From the cell containing the given text, extract its center point as [x, y] coordinate. 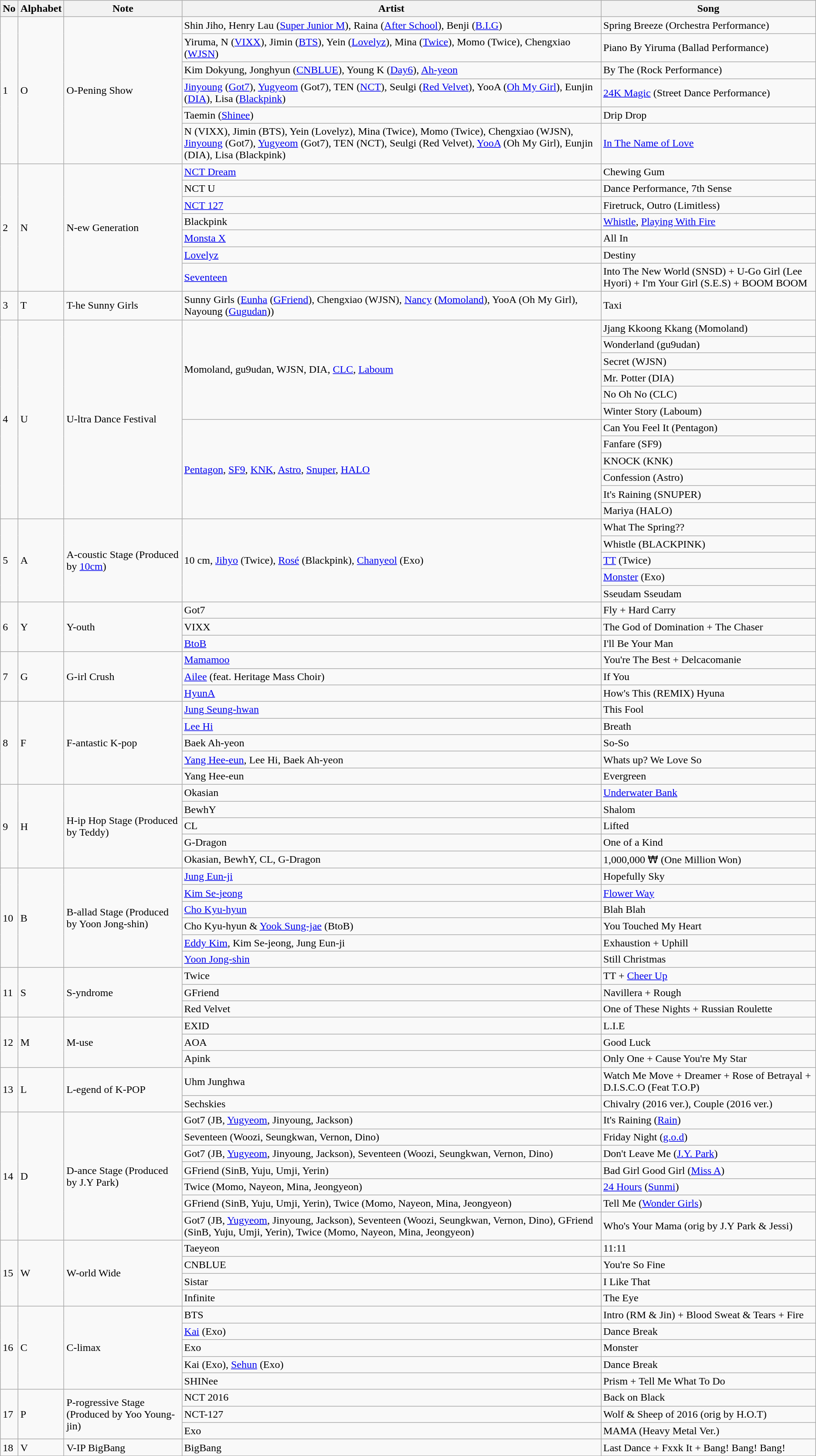
Exhaustion + Uphill [708, 943]
15 [9, 1273]
VIXX [391, 627]
Whistle, Playing With Fire [708, 221]
Wonderland (gu9udan) [708, 345]
Blackpink [391, 221]
D-ance Stage (Produced by J.Y Park) [123, 1176]
F [41, 743]
BtoB [391, 643]
Evergreen [708, 776]
8 [9, 743]
Monsta X [391, 238]
G [41, 677]
Apink [391, 1059]
Kai (Exo), Sehun (Exo) [391, 1364]
Jung Seung-hwan [391, 710]
I Like That [708, 1282]
Taeyeon [391, 1248]
6 [9, 627]
Yang Hee-eun, Lee Hi, Baek Ah-yeon [391, 759]
Kim Dokyung, Jonghyun (CNBLUE), Young K (Day6), Ah-yeon [391, 70]
Sechskies [391, 1104]
BigBang [391, 1447]
GFriend [391, 993]
Mr. Potter (DIA) [708, 378]
Tell Me (Wonder Girls) [708, 1203]
Jung Eun-ji [391, 876]
Okasian [391, 793]
No Oh No (CLC) [708, 395]
Piano By Yiruma (Ballad Performance) [708, 48]
Fly + Hard Carry [708, 610]
Monster [708, 1348]
G-Dragon [391, 843]
N [41, 228]
Cho Kyu-hyun [391, 909]
TT (Twice) [708, 561]
Breath [708, 726]
You're The Best + Delcacomanie [708, 660]
Hopefully Sky [708, 876]
U-ltra Dance Festival [123, 419]
The God of Domination + The Chaser [708, 627]
L-egend of K-POP [123, 1090]
Got7 (JB, Yugyeom, Jinyoung, Jackson), Seventeen (Woozi, Seungkwan, Vernon, Dino) [391, 1153]
Artist [391, 9]
M [41, 1042]
Sseudam Sseudam [708, 594]
Watch Me Move + Dreamer + Rose of Betrayal + D.I.S.C.O (Feat T.O.P) [708, 1081]
Okasian, BewhY, CL, G-Dragon [391, 860]
Pentagon, SF9, KNK, Astro, Snuper, HALO [391, 469]
NCT-127 [391, 1414]
C [41, 1348]
You Touched My Heart [708, 926]
10 cm, Jihyo (Twice), Rosé (Blackpink), Chanyeol (Exo) [391, 560]
1 [9, 90]
V-IP BigBang [123, 1447]
M-use [123, 1042]
Chewing Gum [708, 172]
EXID [391, 1026]
W [41, 1273]
Y [41, 627]
Jjang Kkoong Kkang (Momoland) [708, 328]
Confession (Astro) [708, 477]
You're So Fine [708, 1265]
Lifted [708, 826]
By The (Rock Performance) [708, 70]
Got7 [391, 610]
Eddy Kim, Kim Se-jeong, Jung Eun-ji [391, 943]
A [41, 560]
S [41, 993]
Sistar [391, 1282]
Intro (RM & Jin) + Blood Sweat & Tears + Fire [708, 1315]
MAMA (Heavy Metal Ver.) [708, 1431]
S-yndrome [123, 993]
Infinite [391, 1298]
Navillera + Rough [708, 993]
HyunA [391, 693]
P [41, 1414]
10 [9, 918]
T-he Sunny Girls [123, 306]
N-ew Generation [123, 228]
It's Raining (SNUPER) [708, 494]
V [41, 1447]
NCT 2016 [391, 1398]
Back on Black [708, 1398]
2 [9, 228]
Underwater Bank [708, 793]
F-antastic K-pop [123, 743]
O [41, 90]
16 [9, 1348]
Into The New World (SNSD) + U-Go Girl (Lee Hyori) + I'm Your Girl (S.E.S) + BOOM BOOM [708, 277]
TT + Cheer Up [708, 976]
NCT Dream [391, 172]
11 [9, 993]
14 [9, 1176]
Uhm Junghwa [391, 1081]
Fanfare (SF9) [708, 444]
SHINee [391, 1381]
What The Spring?? [708, 527]
L.I.E [708, 1026]
Lovelyz [391, 255]
CL [391, 826]
GFriend (SinB, Yuju, Umji, Yerin), Twice (Momo, Nayeon, Mina, Jeongyeon) [391, 1203]
BTS [391, 1315]
Wolf & Sheep of 2016 (orig by H.O.T) [708, 1414]
Cho Kyu-hyun & Yook Sung-jae (BtoB) [391, 926]
Friday Night (g.o.d) [708, 1137]
Sunny Girls (Eunha (GFriend), Chengxiao (WJSN), Nancy (Momoland), YooA (Oh My Girl), Nayoung (Gugudan)) [391, 306]
C-limax [123, 1348]
U [41, 419]
KNOCK (KNK) [708, 461]
No [9, 9]
Note [123, 9]
13 [9, 1090]
A-coustic Stage (Produced by 10cm) [123, 560]
Whats up? We Love So [708, 759]
Firetruck, Outro (Limitless) [708, 205]
Momoland, gu9udan, WJSN, DIA, CLC, Laboum [391, 370]
Secret (WJSN) [708, 361]
GFriend (SinB, Yuju, Umji, Yerin) [391, 1170]
In The Name of Love [708, 143]
7 [9, 677]
3 [9, 306]
18 [9, 1447]
Song [708, 9]
Seventeen [391, 277]
Still Christmas [708, 959]
Destiny [708, 255]
Yoon Jong-shin [391, 959]
12 [9, 1042]
CNBLUE [391, 1265]
Shalom [708, 810]
Y-outh [123, 627]
O-Pening Show [123, 90]
Mariya (HALO) [708, 510]
L [41, 1090]
11:11 [708, 1248]
G-irl Crush [123, 677]
17 [9, 1414]
BewhY [391, 810]
Twice [391, 976]
Flower Way [708, 893]
B [41, 918]
Blah Blah [708, 909]
One of These Nights + Russian Roulette [708, 1009]
Shin Jiho, Henry Lau (Super Junior M), Raina (After School), Benji (B.I.G) [391, 25]
Spring Breeze (Orchestra Performance) [708, 25]
W-orld Wide [123, 1273]
Who's Your Mama (orig by J.Y Park & Jessi) [708, 1226]
I'll Be Your Man [708, 643]
Kim Se-jeong [391, 893]
24 Hours (Sunmi) [708, 1187]
Winter Story (Laboum) [708, 411]
Whistle (BLACKPINK) [708, 544]
Twice (Momo, Nayeon, Mina, Jeongyeon) [391, 1187]
T [41, 306]
Jinyoung (Got7), Yugyeom (Got7), TEN (NCT), Seulgi (Red Velvet), YooA (Oh My Girl), Eunjin (DIA), Lisa (Blackpink) [391, 92]
Bad Girl Good Girl (Miss A) [708, 1170]
H-ip Hop Stage (Produced by Teddy) [123, 826]
So-So [708, 743]
Kai (Exo) [391, 1331]
Prism + Tell Me What To Do [708, 1381]
Seventeen (Woozi, Seungkwan, Vernon, Dino) [391, 1137]
Baek Ah-yeon [391, 743]
If You [708, 677]
Got7 (JB, Yugyeom, Jinyoung, Jackson) [391, 1120]
Last Dance + Fxxk It + Bang! Bang! Bang! [708, 1447]
One of a Kind [708, 843]
How's This (REMIX) Hyuna [708, 693]
NCT 127 [391, 205]
Monster (Exo) [708, 577]
AOA [391, 1042]
The Eye [708, 1298]
Dance Performance, 7th Sense [708, 188]
Don't Leave Me (J.Y. Park) [708, 1153]
9 [9, 826]
B-allad Stage (Produced by Yoon Jong-shin) [123, 918]
5 [9, 560]
P-rogressive Stage (Produced by Yoo Young-jin) [123, 1414]
Yiruma, N (VIXX), Jimin (BTS), Yein (Lovelyz), Mina (Twice), Momo (Twice), Chengxiao (WJSN) [391, 48]
Chivalry (2016 ver.), Couple (2016 ver.) [708, 1104]
Alphabet [41, 9]
4 [9, 419]
1,000,000 ₩ (One Million Won) [708, 860]
24K Magic (Street Dance Performance) [708, 92]
Yang Hee-eun [391, 776]
Mamamoo [391, 660]
Lee Hi [391, 726]
Ailee (feat. Heritage Mass Choir) [391, 677]
D [41, 1176]
This Fool [708, 710]
Drip Drop [708, 115]
Taxi [708, 306]
All In [708, 238]
Only One + Cause You're My Star [708, 1059]
Can You Feel It (Pentagon) [708, 428]
Red Velvet [391, 1009]
NCT U [391, 188]
H [41, 826]
Good Luck [708, 1042]
It's Raining (Rain) [708, 1120]
Taemin (Shinee) [391, 115]
